Capture the cell that displays the provided text and extract its [X, Y] central coordinate. 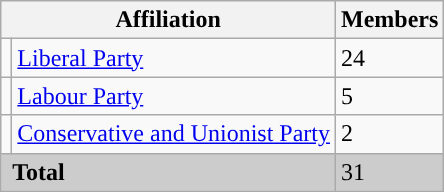
Total [168, 172]
24 [390, 58]
Liberal Party [174, 58]
31 [390, 172]
Labour Party [174, 96]
2 [390, 134]
5 [390, 96]
Conservative and Unionist Party [174, 134]
Affiliation [168, 20]
Members [390, 20]
